Locate the cell with the specified text and output its [x, y] center coordinate. 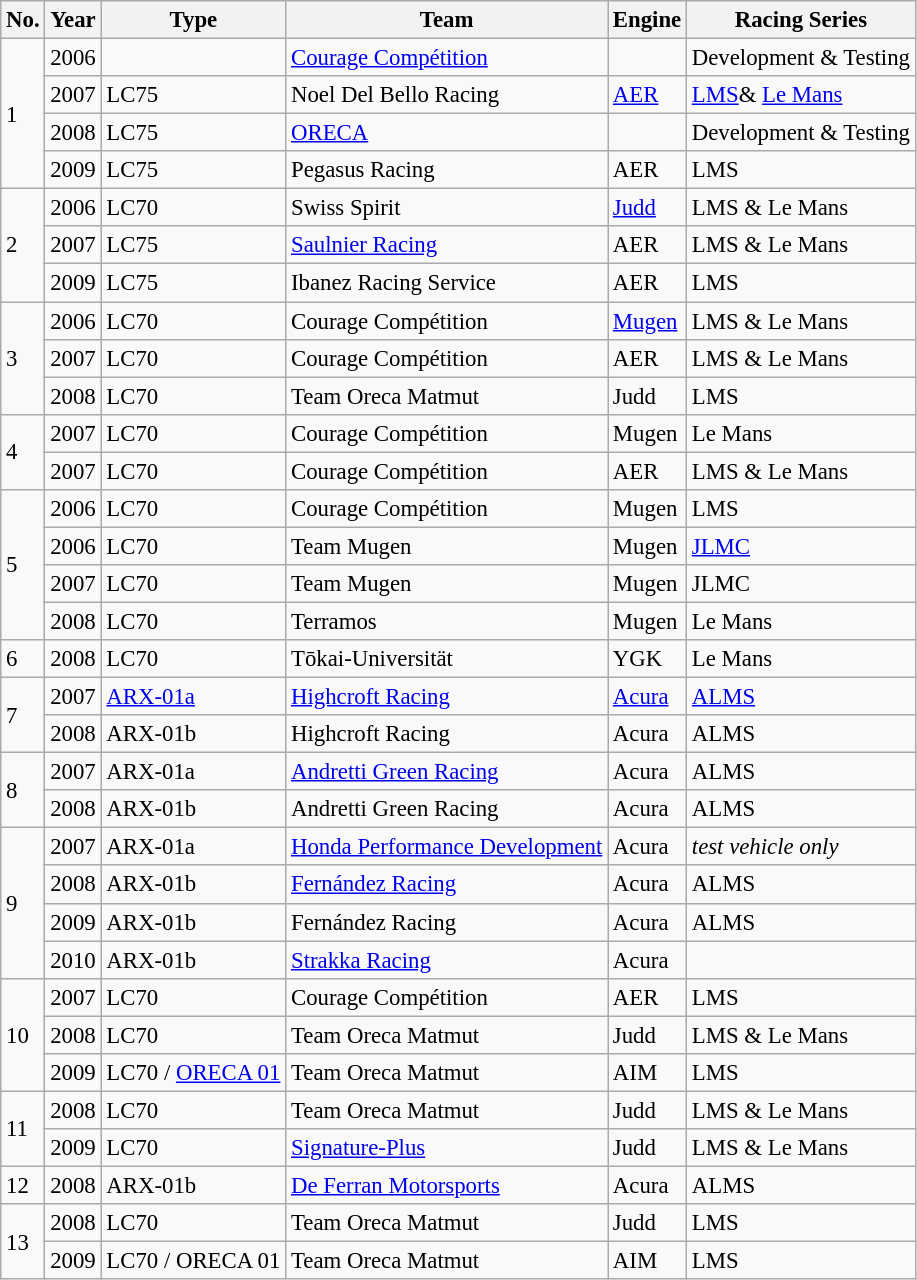
12 [23, 1185]
Signature-Plus [447, 1148]
Noel Del Bello Racing [447, 95]
Pegasus Racing [447, 170]
Engine [648, 20]
Ibanez Racing Service [447, 283]
7 [23, 716]
LMS& Le Mans [802, 95]
10 [23, 1034]
9 [23, 903]
Saulnier Racing [447, 245]
1 [23, 114]
Racing Series [802, 20]
4 [23, 452]
13 [23, 1242]
2010 [73, 960]
Terramos [447, 621]
YGK [648, 659]
ORECA [447, 133]
6 [23, 659]
No. [23, 20]
Team [447, 20]
11 [23, 1128]
Swiss Spirit [447, 208]
test vehicle only [802, 847]
3 [23, 358]
Honda Performance Development [447, 847]
Year [73, 20]
5 [23, 565]
8 [23, 790]
Tōkai-Universität [447, 659]
2 [23, 246]
Type [194, 20]
Strakka Racing [447, 960]
De Ferran Motorsports [447, 1185]
